Detect which cell encompasses the target text, then output its [x, y] center coordinate. 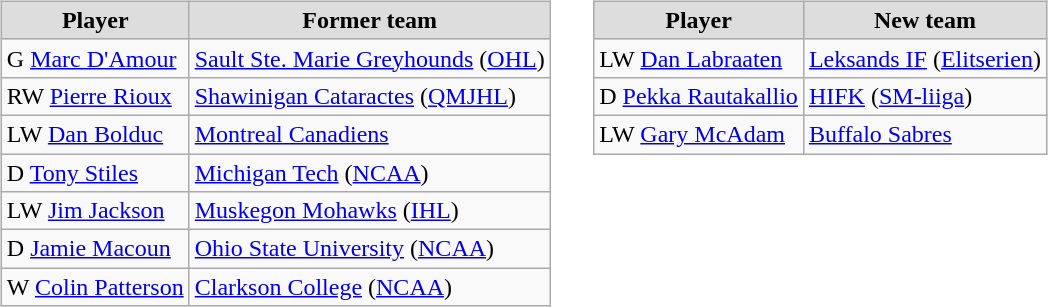
D Jamie Macoun [95, 249]
Sault Ste. Marie Greyhounds (OHL) [370, 58]
D Pekka Rautakallio [699, 96]
RW Pierre Rioux [95, 96]
HIFK (SM-liiga) [924, 96]
Shawinigan Cataractes (QMJHL) [370, 96]
LW Dan Labraaten [699, 58]
Leksands IF (Elitserien) [924, 58]
G Marc D'Amour [95, 58]
Clarkson College (NCAA) [370, 287]
LW Jim Jackson [95, 211]
Muskegon Mohawks (IHL) [370, 211]
Ohio State University (NCAA) [370, 249]
D Tony Stiles [95, 173]
Michigan Tech (NCAA) [370, 173]
Buffalo Sabres [924, 134]
Former team [370, 20]
Montreal Canadiens [370, 134]
LW Gary McAdam [699, 134]
LW Dan Bolduc [95, 134]
W Colin Patterson [95, 287]
New team [924, 20]
